Return the (X, Y) coordinate for the center point of the cell that contains the specified text.  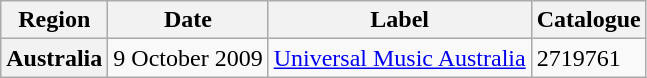
Universal Music Australia (400, 58)
2719761 (588, 58)
Label (400, 20)
Australia (54, 58)
Date (188, 20)
Catalogue (588, 20)
9 October 2009 (188, 58)
Region (54, 20)
